Detect which cell encompasses the target text, then output its [x, y] center coordinate. 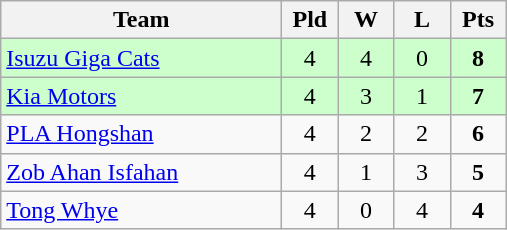
5 [478, 172]
Isuzu Giga Cats [142, 58]
W [366, 20]
8 [478, 58]
Pts [478, 20]
L [422, 20]
Pld [310, 20]
Tong Whye [142, 210]
PLA Hongshan [142, 134]
Team [142, 20]
Kia Motors [142, 96]
6 [478, 134]
Zob Ahan Isfahan [142, 172]
7 [478, 96]
